Capture the cell that displays the provided text and extract its (X, Y) central coordinate. 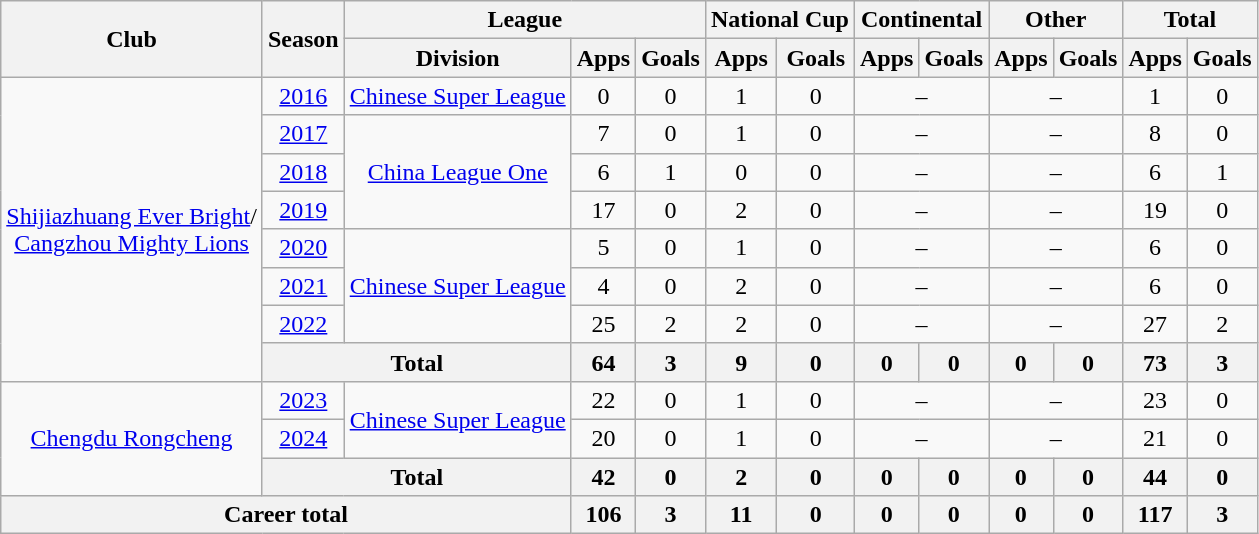
2018 (303, 172)
27 (1155, 324)
25 (603, 324)
8 (1155, 134)
11 (741, 515)
League (524, 20)
China League One (458, 172)
Season (303, 39)
2019 (303, 210)
2023 (303, 400)
2024 (303, 438)
Chengdu Rongcheng (132, 438)
42 (603, 477)
64 (603, 362)
2017 (303, 134)
106 (603, 515)
17 (603, 210)
9 (741, 362)
Career total (286, 515)
22 (603, 400)
Club (132, 39)
2016 (303, 96)
19 (1155, 210)
20 (603, 438)
4 (603, 286)
Shijiazhuang Ever Bright/Cangzhou Mighty Lions (132, 229)
Other (1056, 20)
National Cup (780, 20)
5 (603, 248)
2022 (303, 324)
21 (1155, 438)
2021 (303, 286)
117 (1155, 515)
Continental (921, 20)
7 (603, 134)
2020 (303, 248)
Division (458, 58)
73 (1155, 362)
23 (1155, 400)
44 (1155, 477)
